For the text-containing cell, return its midpoint in [X, Y] coordinate format. 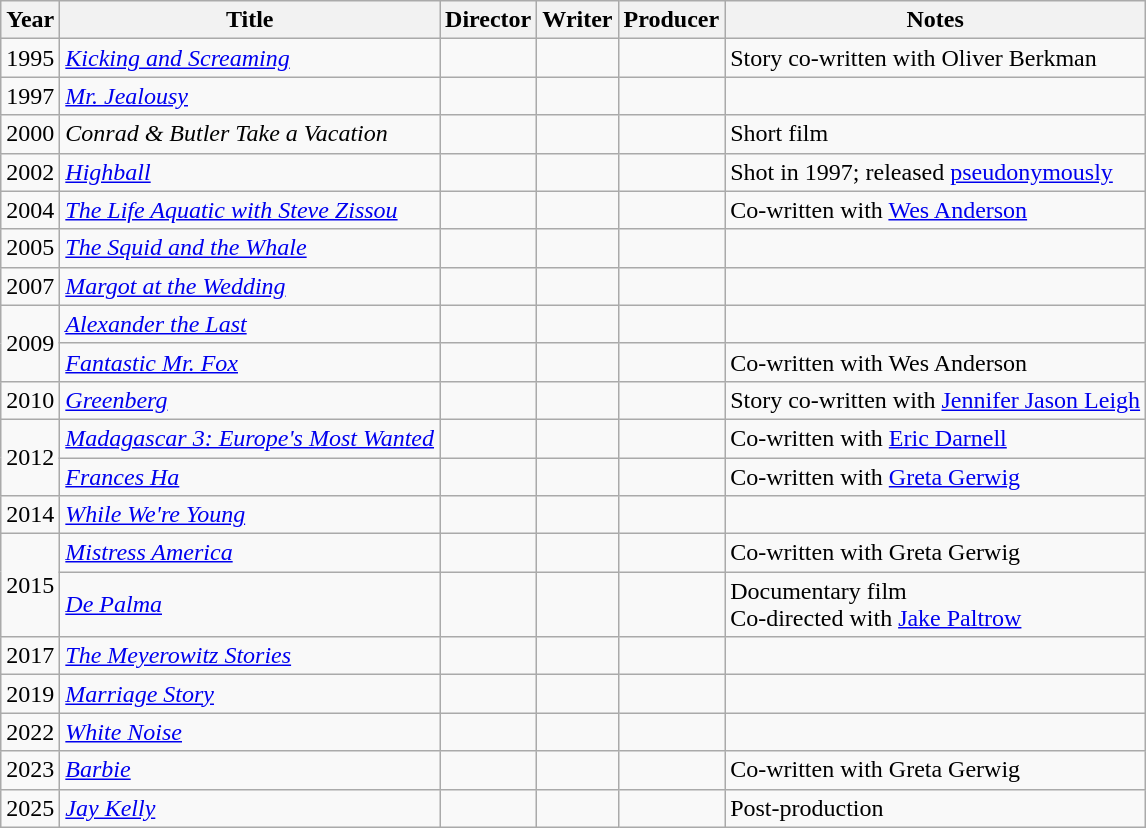
Producer [672, 20]
Marriage Story [250, 694]
2007 [30, 286]
Story co-written with Jennifer Jason Leigh [936, 400]
2023 [30, 770]
Year [30, 20]
Highball [250, 172]
While We're Young [250, 515]
The Meyerowitz Stories [250, 656]
The Squid and the Whale [250, 248]
2010 [30, 400]
Shot in 1997; released pseudonymously [936, 172]
2025 [30, 808]
2005 [30, 248]
Post-production [936, 808]
Greenberg [250, 400]
Mistress America [250, 553]
1997 [30, 96]
Margot at the Wedding [250, 286]
2009 [30, 343]
1995 [30, 58]
2000 [30, 134]
De Palma [250, 604]
2002 [30, 172]
Notes [936, 20]
Mr. Jealousy [250, 96]
Frances Ha [250, 477]
Short film [936, 134]
Writer [578, 20]
Title [250, 20]
2015 [30, 586]
Madagascar 3: Europe's Most Wanted [250, 438]
Fantastic Mr. Fox [250, 362]
Co-written with Eric Darnell [936, 438]
2019 [30, 694]
2017 [30, 656]
Jay Kelly [250, 808]
2004 [30, 210]
Conrad & Butler Take a Vacation [250, 134]
2022 [30, 732]
Barbie [250, 770]
The Life Aquatic with Steve Zissou [250, 210]
Documentary filmCo-directed with Jake Paltrow [936, 604]
2014 [30, 515]
Director [488, 20]
Kicking and Screaming [250, 58]
White Noise [250, 732]
Story co-written with Oliver Berkman [936, 58]
2012 [30, 457]
Alexander the Last [250, 324]
